Determine the [x, y] coordinate at the center of the cell enclosing the given text.  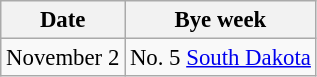
No. 5 South Dakota [221, 58]
Date [63, 20]
November 2 [63, 58]
Bye week [221, 20]
